Find where the given text appears and provide that cell's center as [x, y] coordinate. 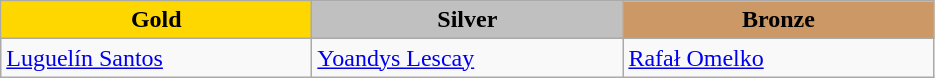
Silver [468, 20]
Gold [156, 20]
Luguelín Santos [156, 58]
Rafał Omelko [778, 58]
Yoandys Lescay [468, 58]
Bronze [778, 20]
